Search for the cell housing the specified text and yield its [X, Y] center coordinate. 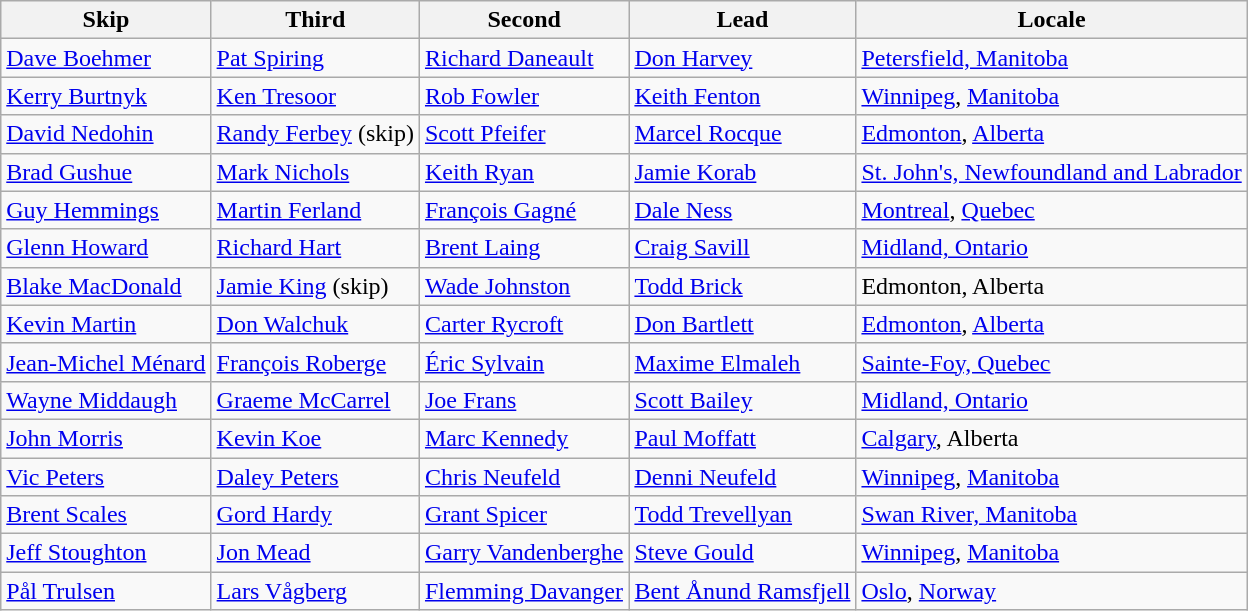
Keith Ryan [524, 172]
John Morris [106, 438]
Brent Laing [524, 248]
Brad Gushue [106, 172]
Denni Neufeld [742, 477]
Ken Tresoor [315, 96]
Sainte-Foy, Quebec [1052, 362]
Daley Peters [315, 477]
Marc Kennedy [524, 438]
Jeff Stoughton [106, 553]
Blake MacDonald [106, 286]
Swan River, Manitoba [1052, 515]
Glenn Howard [106, 248]
Jon Mead [315, 553]
Kevin Martin [106, 324]
Vic Peters [106, 477]
Lars Vågberg [315, 591]
Guy Hemmings [106, 210]
Brent Scales [106, 515]
Graeme McCarrel [315, 400]
François Roberge [315, 362]
Martin Ferland [315, 210]
Scott Pfeifer [524, 134]
Calgary, Alberta [1052, 438]
Mark Nichols [315, 172]
Maxime Elmaleh [742, 362]
Pål Trulsen [106, 591]
Steve Gould [742, 553]
Montreal, Quebec [1052, 210]
Craig Savill [742, 248]
Richard Hart [315, 248]
Todd Trevellyan [742, 515]
François Gagné [524, 210]
Don Harvey [742, 58]
Dave Boehmer [106, 58]
Wade Johnston [524, 286]
Kevin Koe [315, 438]
Second [524, 20]
Wayne Middaugh [106, 400]
Rob Fowler [524, 96]
Éric Sylvain [524, 362]
Jamie Korab [742, 172]
Lead [742, 20]
Garry Vandenberghe [524, 553]
Scott Bailey [742, 400]
Paul Moffatt [742, 438]
Jean-Michel Ménard [106, 362]
Grant Spicer [524, 515]
Oslo, Norway [1052, 591]
Keith Fenton [742, 96]
Skip [106, 20]
Third [315, 20]
Bent Ånund Ramsfjell [742, 591]
Carter Rycroft [524, 324]
Flemming Davanger [524, 591]
Richard Daneault [524, 58]
Dale Ness [742, 210]
Locale [1052, 20]
St. John's, Newfoundland and Labrador [1052, 172]
Todd Brick [742, 286]
Gord Hardy [315, 515]
Don Walchuk [315, 324]
Pat Spiring [315, 58]
Chris Neufeld [524, 477]
Randy Ferbey (skip) [315, 134]
Jamie King (skip) [315, 286]
Marcel Rocque [742, 134]
Joe Frans [524, 400]
David Nedohin [106, 134]
Don Bartlett [742, 324]
Petersfield, Manitoba [1052, 58]
Kerry Burtnyk [106, 96]
